Return (X, Y) of the center of cell containing provided text 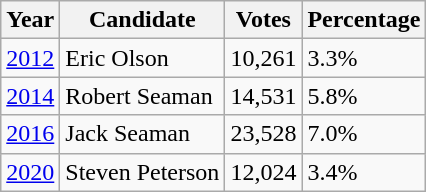
10,261 (264, 58)
7.0% (364, 134)
2012 (30, 58)
Candidate (142, 20)
Steven Peterson (142, 172)
Year (30, 20)
5.8% (364, 96)
3.4% (364, 172)
Robert Seaman (142, 96)
14,531 (264, 96)
Percentage (364, 20)
Jack Seaman (142, 134)
2014 (30, 96)
2020 (30, 172)
Votes (264, 20)
23,528 (264, 134)
3.3% (364, 58)
2016 (30, 134)
Eric Olson (142, 58)
12,024 (264, 172)
